From the cell containing the given text, extract its center point as [X, Y] coordinate. 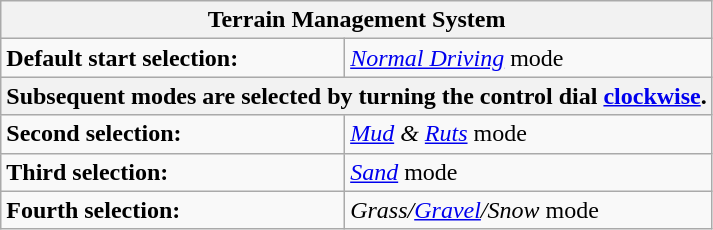
Second selection: [173, 134]
Terrain Management System [357, 20]
Sand mode [529, 172]
Fourth selection: [173, 210]
Third selection: [173, 172]
Normal Driving mode [529, 58]
Grass/Gravel/Snow mode [529, 210]
Mud & Ruts mode [529, 134]
Subsequent modes are selected by turning the control dial clockwise. [357, 96]
Default start selection: [173, 58]
